From the cell containing the given text, extract its center point as [x, y] coordinate. 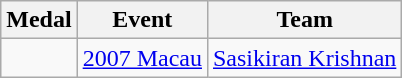
2007 Macau [142, 58]
Team [304, 20]
Medal [39, 20]
Event [142, 20]
Sasikiran Krishnan [304, 58]
